Output the [x, y] coordinate of the center of the cell containing the given text.  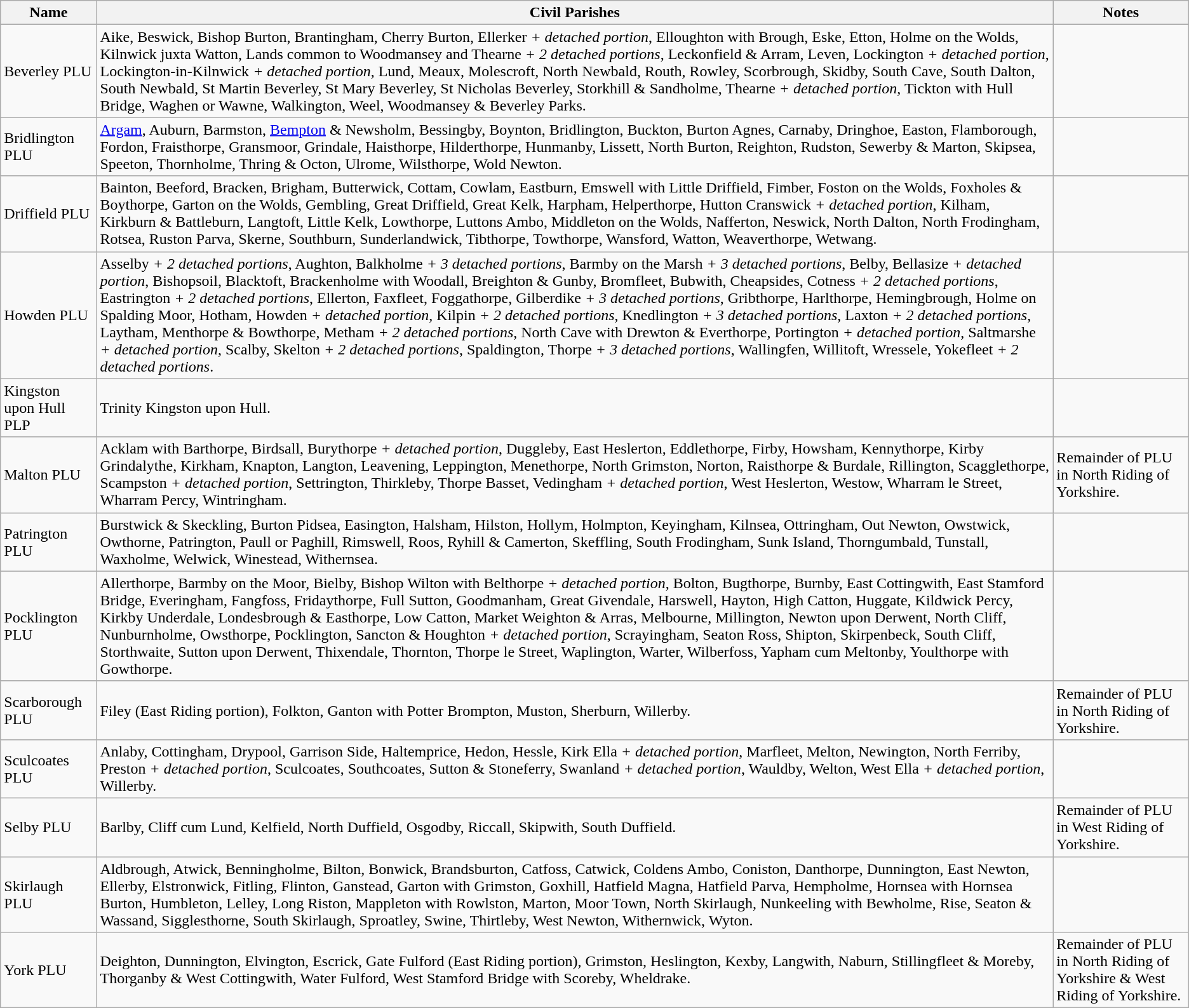
Pocklington PLU [48, 626]
Barlby, Cliff cum Lund, Kelfield, North Duffield, Osgodby, Riccall, Skipwith, South Duffield. [575, 827]
Civil Parishes [575, 13]
Name [48, 13]
Selby PLU [48, 827]
Scarborough PLU [48, 710]
Howden PLU [48, 315]
Remainder of PLU in North Riding of Yorkshire & West Riding of Yorkshire. [1121, 971]
Kingston upon Hull PLP [48, 408]
Malton PLU [48, 475]
Bridlington PLU [48, 147]
Driffield PLU [48, 213]
Notes [1121, 13]
York PLU [48, 971]
Beverley PLU [48, 71]
Trinity Kingston upon Hull. [575, 408]
Remainder of PLU in West Riding of Yorkshire. [1121, 827]
Patrington PLU [48, 542]
Skirlaugh PLU [48, 894]
Filey (East Riding portion), Folkton, Ganton with Potter Brompton, Muston, Sherburn, Willerby. [575, 710]
Sculcoates PLU [48, 769]
